Identify which cell holds the provided text, then report its [x, y] central coordinate. 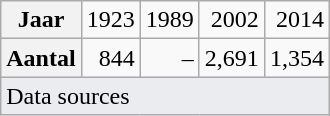
Aantal [41, 58]
1923 [110, 20]
1989 [170, 20]
2,691 [232, 58]
Jaar [41, 20]
2014 [296, 20]
1,354 [296, 58]
844 [110, 58]
– [170, 58]
2002 [232, 20]
Data sources [166, 96]
